Search for the cell housing the specified text and yield its [X, Y] center coordinate. 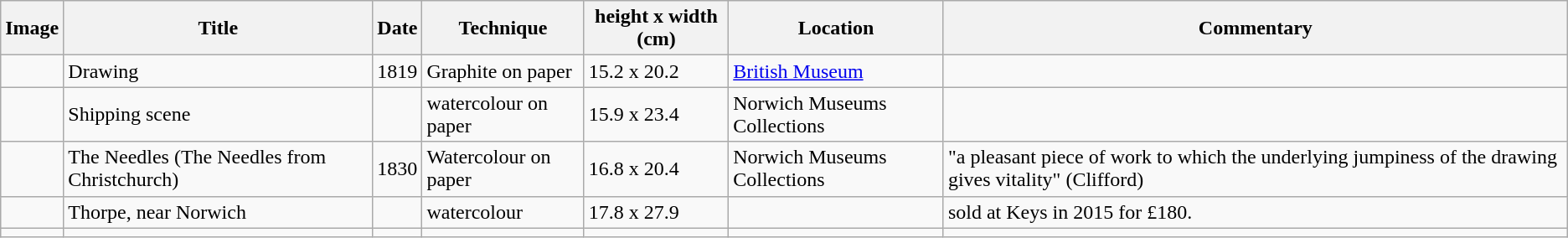
Thorpe, near Norwich [218, 212]
1819 [397, 71]
watercolour [503, 212]
Image [32, 28]
Watercolour on paper [503, 169]
The Needles (The Needles from Christchurch) [218, 169]
15.9 x 23.4 [656, 114]
Location [836, 28]
height x width (cm) [656, 28]
Commentary [1255, 28]
Date [397, 28]
British Museum [836, 71]
16.8 x 20.4 [656, 169]
Shipping scene [218, 114]
17.8 x 27.9 [656, 212]
"a pleasant piece of work to which the underlying jumpiness of the drawing gives vitality" (Clifford) [1255, 169]
watercolour on paper [503, 114]
1830 [397, 169]
Title [218, 28]
sold at Keys in 2015 for £180. [1255, 212]
15.2 x 20.2 [656, 71]
Graphite on paper [503, 71]
Technique [503, 28]
Drawing [218, 71]
